Locate the cell with the specified text and output its (X, Y) center coordinate. 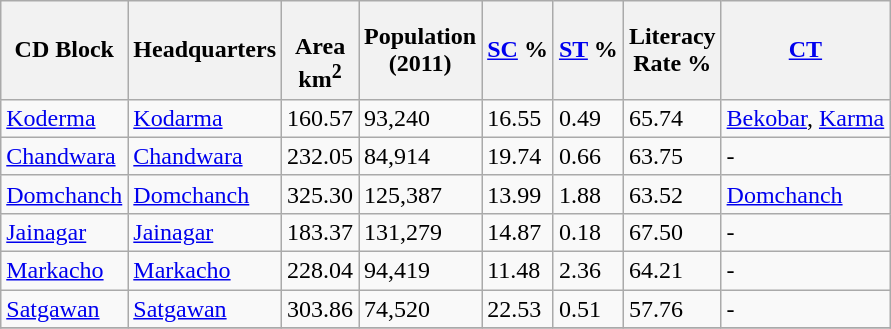
Headquarters (205, 50)
183.37 (320, 232)
19.74 (518, 156)
1.88 (588, 194)
0.49 (588, 118)
228.04 (320, 271)
94,419 (420, 271)
325.30 (320, 194)
67.50 (672, 232)
0.51 (588, 309)
84,914 (420, 156)
ST % (588, 50)
13.99 (518, 194)
57.76 (672, 309)
64.21 (672, 271)
0.18 (588, 232)
63.75 (672, 156)
63.52 (672, 194)
74,520 (420, 309)
Koderma (64, 118)
125,387 (420, 194)
Bekobar, Karma (806, 118)
303.86 (320, 309)
2.36 (588, 271)
65.74 (672, 118)
0.66 (588, 156)
22.53 (518, 309)
CT (806, 50)
93,240 (420, 118)
SC % (518, 50)
Literacy Rate % (672, 50)
131,279 (420, 232)
160.57 (320, 118)
232.05 (320, 156)
16.55 (518, 118)
11.48 (518, 271)
Kodarma (205, 118)
Population(2011) (420, 50)
CD Block (64, 50)
14.87 (518, 232)
Areakm2 (320, 50)
